Identify which cell holds the provided text, then report its [x, y] central coordinate. 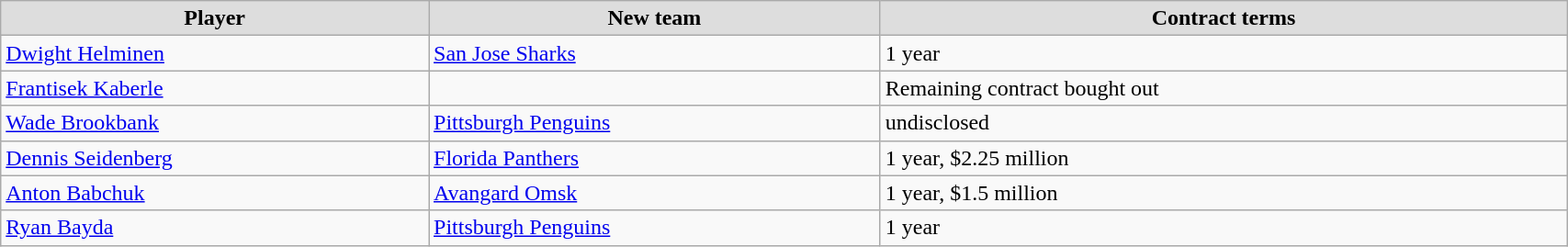
1 year, $1.5 million [1224, 193]
undisclosed [1224, 123]
Contract terms [1224, 18]
New team [655, 18]
Ryan Bayda [215, 228]
Frantisek Kaberle [215, 88]
Avangard Omsk [655, 193]
1 year, $2.25 million [1224, 158]
Dwight Helminen [215, 53]
Anton Babchuk [215, 193]
Florida Panthers [655, 158]
Remaining contract bought out [1224, 88]
Player [215, 18]
San Jose Sharks [655, 53]
Dennis Seidenberg [215, 158]
Wade Brookbank [215, 123]
